Return (X, Y) of the center of cell containing provided text 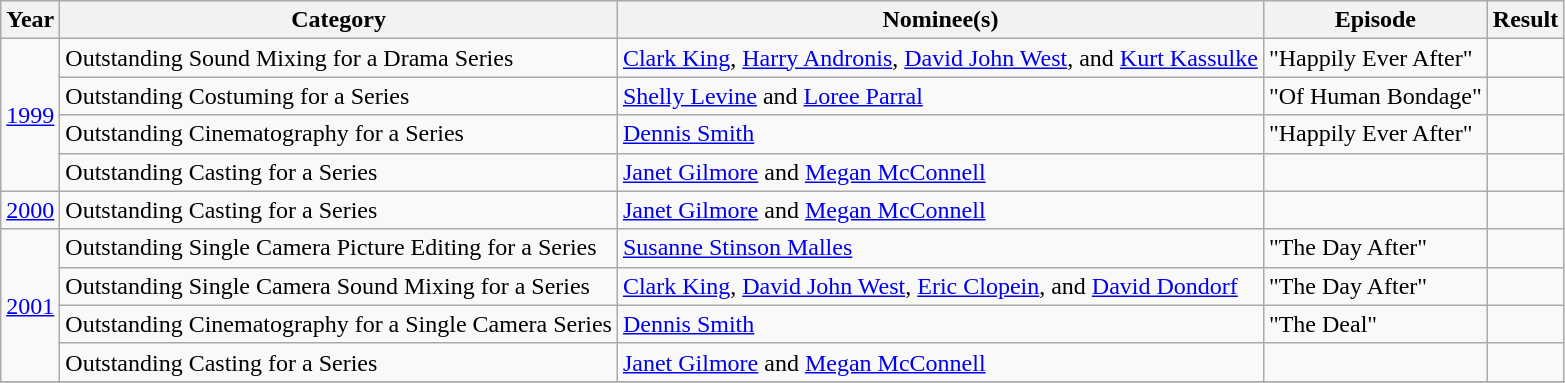
Result (1525, 20)
"The Deal" (1375, 324)
Outstanding Sound Mixing for a Drama Series (339, 58)
Outstanding Cinematography for a Series (339, 134)
Clark King, Harry Andronis, David John West, and Kurt Kassulke (940, 58)
Outstanding Single Camera Sound Mixing for a Series (339, 286)
1999 (30, 115)
Outstanding Costuming for a Series (339, 96)
Shelly Levine and Loree Parral (940, 96)
Outstanding Cinematography for a Single Camera Series (339, 324)
Nominee(s) (940, 20)
Episode (1375, 20)
"Of Human Bondage" (1375, 96)
Outstanding Single Camera Picture Editing for a Series (339, 248)
Susanne Stinson Malles (940, 248)
Year (30, 20)
Category (339, 20)
2001 (30, 305)
2000 (30, 210)
Clark King, David John West, Eric Clopein, and David Dondorf (940, 286)
